Output the [X, Y] coordinate of the center of the cell containing the given text.  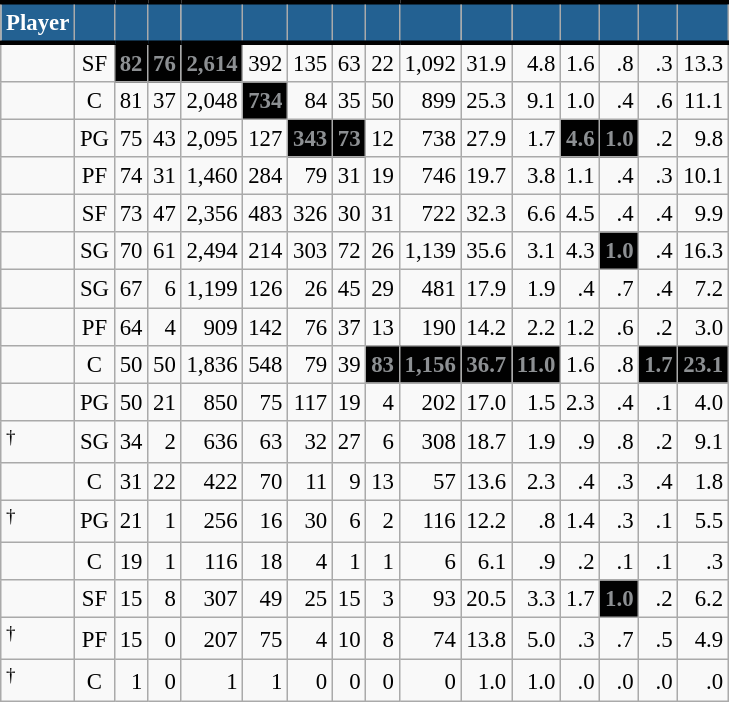
16 [266, 521]
4.9 [703, 639]
61 [164, 251]
64 [130, 327]
67 [130, 289]
45 [348, 289]
548 [266, 364]
207 [212, 639]
2,095 [212, 139]
13.6 [486, 482]
2.2 [536, 327]
.5 [658, 639]
72 [348, 251]
1.8 [703, 482]
7.2 [703, 289]
1,092 [430, 62]
9 [348, 482]
32.3 [486, 214]
1.2 [580, 327]
909 [212, 327]
25 [310, 599]
850 [212, 402]
32 [310, 441]
35 [348, 101]
17.0 [486, 402]
49 [266, 599]
4.5 [580, 214]
126 [266, 289]
36.7 [486, 364]
10 [348, 639]
4.3 [580, 251]
13.8 [486, 639]
11.0 [536, 364]
2,614 [212, 62]
6.6 [536, 214]
256 [212, 521]
303 [310, 251]
1,460 [212, 176]
3.3 [536, 599]
483 [266, 214]
4.0 [703, 402]
2,048 [212, 101]
3.1 [536, 251]
13.3 [703, 62]
2,494 [212, 251]
1,199 [212, 289]
82 [130, 62]
308 [430, 441]
1.1 [580, 176]
117 [310, 402]
4.6 [580, 139]
25.3 [486, 101]
83 [382, 364]
4.8 [536, 62]
1,139 [430, 251]
84 [310, 101]
39 [348, 364]
1.4 [580, 521]
9.9 [703, 214]
734 [266, 101]
81 [130, 101]
17.9 [486, 289]
34 [130, 441]
746 [430, 176]
3 [382, 599]
27 [348, 441]
47 [164, 214]
18 [266, 561]
10.1 [703, 176]
19.7 [486, 176]
1,156 [430, 364]
899 [430, 101]
5.0 [536, 639]
142 [266, 327]
3.0 [703, 327]
11 [310, 482]
481 [430, 289]
3.8 [536, 176]
326 [310, 214]
9.8 [703, 139]
16.3 [703, 251]
93 [430, 599]
202 [430, 402]
127 [266, 139]
35.6 [486, 251]
284 [266, 176]
1.5 [536, 402]
1,836 [212, 364]
6.1 [486, 561]
57 [430, 482]
2,356 [212, 214]
31.9 [486, 62]
307 [212, 599]
6.2 [703, 599]
422 [212, 482]
20.5 [486, 599]
190 [430, 327]
343 [310, 139]
135 [310, 62]
12 [382, 139]
18.7 [486, 441]
Player [38, 22]
5.5 [703, 521]
14.2 [486, 327]
29 [382, 289]
43 [164, 139]
12.2 [486, 521]
23.1 [703, 364]
27.9 [486, 139]
11.1 [703, 101]
392 [266, 62]
636 [212, 441]
738 [430, 139]
722 [430, 214]
214 [266, 251]
